Return the (x, y) coordinate for the center point of the cell that contains the specified text.  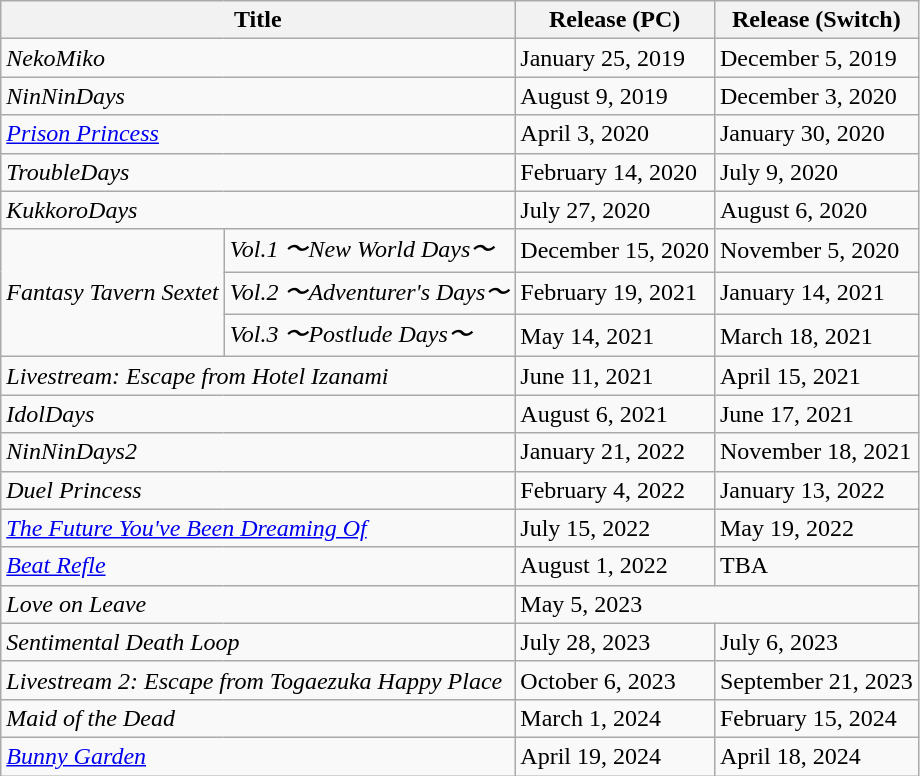
June 17, 2021 (816, 414)
April 15, 2021 (816, 376)
April 19, 2024 (615, 756)
May 5, 2023 (716, 604)
Bunny Garden (258, 756)
TBA (816, 566)
October 6, 2023 (615, 680)
Livestream: Escape from Hotel Izanami (258, 376)
Prison Princess (258, 134)
NekoMiko (258, 58)
March 18, 2021 (816, 336)
IdolDays (258, 414)
February 14, 2020 (615, 172)
July 15, 2022 (615, 528)
January 14, 2021 (816, 294)
April 3, 2020 (615, 134)
August 1, 2022 (615, 566)
January 30, 2020 (816, 134)
December 5, 2019 (816, 58)
July 27, 2020 (615, 210)
May 19, 2022 (816, 528)
August 6, 2021 (615, 414)
January 21, 2022 (615, 452)
February 19, 2021 (615, 294)
NinNinDays (258, 96)
November 18, 2021 (816, 452)
July 9, 2020 (816, 172)
Love on Leave (258, 604)
Maid of the Dead (258, 718)
TroubleDays (258, 172)
Vol.2 〜Adventurer's Days〜 (370, 294)
June 11, 2021 (615, 376)
Livestream 2: Escape from Togaezuka Happy Place (258, 680)
Release (Switch) (816, 20)
August 6, 2020 (816, 210)
Title (258, 20)
December 3, 2020 (816, 96)
September 21, 2023 (816, 680)
Duel Princess (258, 490)
December 15, 2020 (615, 250)
The Future You've Been Dreaming Of (258, 528)
February 4, 2022 (615, 490)
Vol.1 〜New World Days〜 (370, 250)
July 6, 2023 (816, 642)
February 15, 2024 (816, 718)
January 25, 2019 (615, 58)
Fantasy Tavern Sextet (112, 293)
July 28, 2023 (615, 642)
January 13, 2022 (816, 490)
Beat Refle (258, 566)
Vol.3 〜Postlude Days〜 (370, 336)
November 5, 2020 (816, 250)
August 9, 2019 (615, 96)
March 1, 2024 (615, 718)
NinNinDays2 (258, 452)
May 14, 2021 (615, 336)
April 18, 2024 (816, 756)
KukkoroDays (258, 210)
Release (PC) (615, 20)
Sentimental Death Loop (258, 642)
